Find where the given text appears and provide that cell's center as (x, y) coordinate. 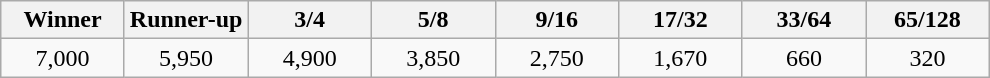
Winner (63, 20)
5,950 (186, 58)
3,850 (433, 58)
320 (928, 58)
9/16 (557, 20)
17/32 (681, 20)
2,750 (557, 58)
Runner-up (186, 20)
7,000 (63, 58)
33/64 (804, 20)
3/4 (310, 20)
5/8 (433, 20)
1,670 (681, 58)
4,900 (310, 58)
660 (804, 58)
65/128 (928, 20)
